Find where the given text appears and provide that cell's center as [X, Y] coordinate. 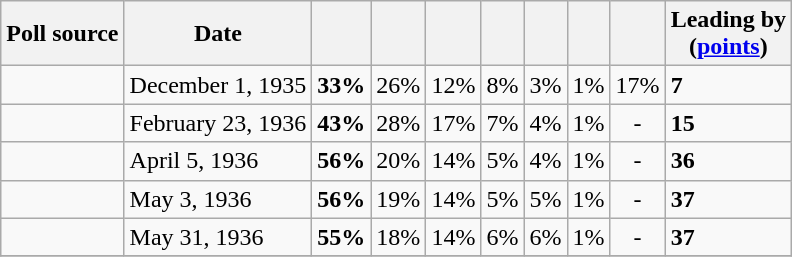
8% [502, 85]
Leading by(points) [728, 34]
April 5, 1936 [218, 161]
18% [398, 237]
15 [728, 123]
7% [502, 123]
February 23, 1936 [218, 123]
43% [342, 123]
Date [218, 34]
26% [398, 85]
20% [398, 161]
55% [342, 237]
December 1, 1935 [218, 85]
12% [454, 85]
28% [398, 123]
33% [342, 85]
7 [728, 85]
May 31, 1936 [218, 237]
Poll source [62, 34]
36 [728, 161]
19% [398, 199]
May 3, 1936 [218, 199]
3% [546, 85]
